From the cell containing the given text, extract its center point as [x, y] coordinate. 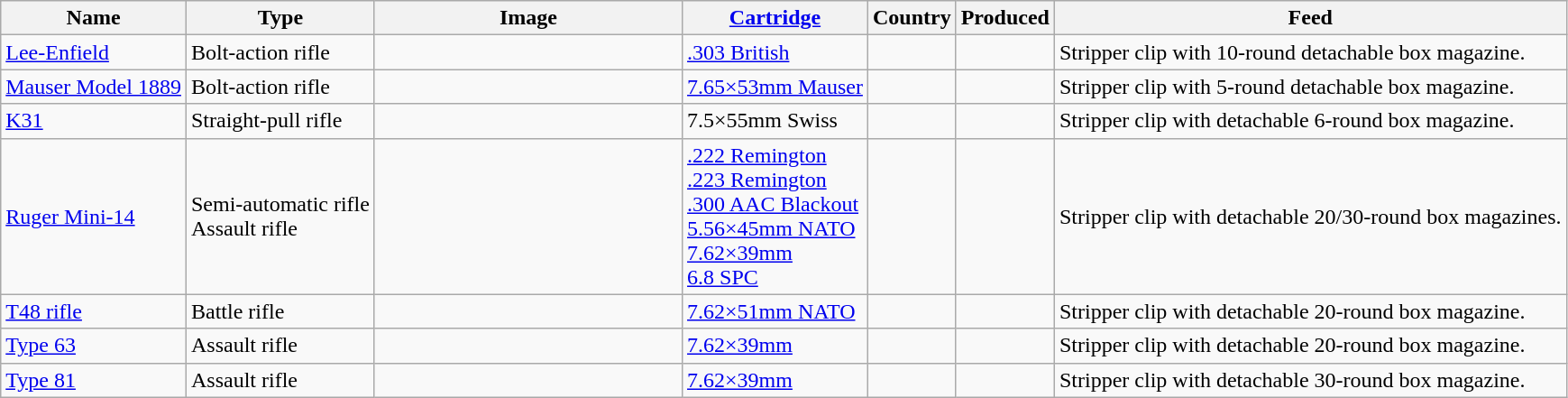
Stripper clip with 10-round detachable box magazine. [1310, 52]
.303 British [775, 52]
Lee-Enfield [94, 52]
Semi-automatic rifleAssault rifle [280, 217]
Mauser Model 1889 [94, 87]
Produced [1004, 18]
Stripper clip with detachable 30-round box magazine. [1310, 380]
Name [94, 18]
Stripper clip with detachable 20/30-round box magazines. [1310, 217]
Cartridge [775, 18]
T48 rifle [94, 311]
Type [280, 18]
Stripper clip with 5-round detachable box magazine. [1310, 87]
Type 63 [94, 346]
K31 [94, 121]
Image [528, 18]
7.65×53mm Mauser [775, 87]
.222 Remington.223 Remington.300 AAC Blackout5.56×45mm NATO7.62×39mm6.8 SPC [775, 217]
Straight-pull rifle [280, 121]
Stripper clip with detachable 6-round box magazine. [1310, 121]
7.5×55mm Swiss [775, 121]
Type 81 [94, 380]
Ruger Mini-14 [94, 217]
Country [912, 18]
7.62×51mm NATO [775, 311]
Battle rifle [280, 311]
Feed [1310, 18]
